Extract the (X, Y) coordinate from the center of the cell holding the provided text.  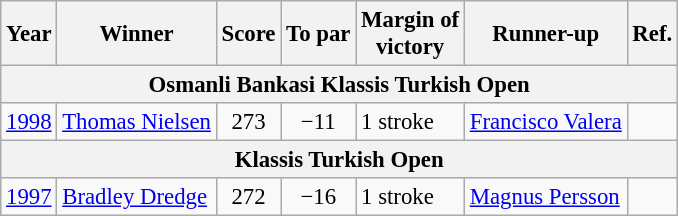
−16 (318, 197)
Margin ofvictory (410, 34)
−11 (318, 122)
1997 (29, 197)
Ref. (652, 34)
Thomas Nielsen (136, 122)
Winner (136, 34)
1998 (29, 122)
To par (318, 34)
Bradley Dredge (136, 197)
Klassis Turkish Open (340, 160)
Year (29, 34)
Runner-up (546, 34)
273 (248, 122)
Osmanli Bankasi Klassis Turkish Open (340, 85)
Magnus Persson (546, 197)
272 (248, 197)
Score (248, 34)
Francisco Valera (546, 122)
